Pinpoint the cell where the given text exists, returning its [x, y] midpoint coordinate. 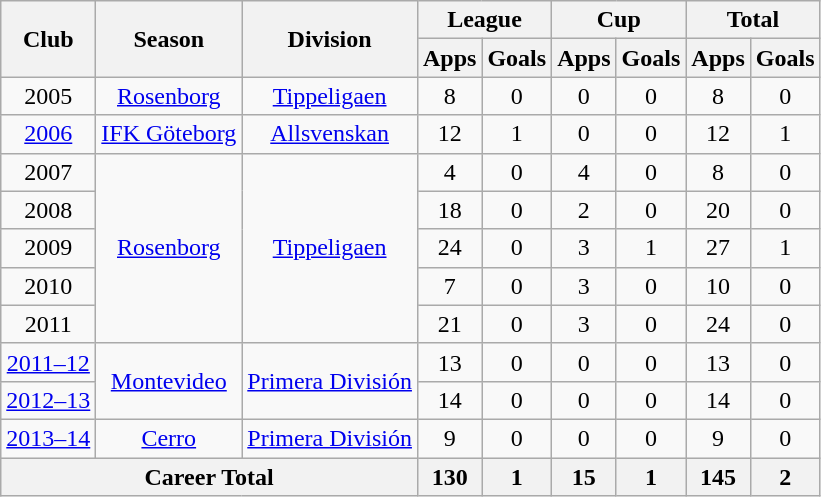
15 [584, 477]
Allsvenskan [330, 134]
Cup [619, 20]
2010 [48, 286]
2006 [48, 134]
IFK Göteborg [169, 134]
2007 [48, 172]
2011 [48, 324]
Montevideo [169, 381]
League [484, 20]
2005 [48, 96]
145 [718, 477]
2008 [48, 210]
2012–13 [48, 400]
Season [169, 39]
Career Total [210, 477]
18 [449, 210]
Club [48, 39]
27 [718, 248]
21 [449, 324]
10 [718, 286]
Total [753, 20]
2009 [48, 248]
2013–14 [48, 438]
Cerro [169, 438]
7 [449, 286]
Division [330, 39]
2011–12 [48, 362]
20 [718, 210]
130 [449, 477]
